Find where the given text appears and provide that cell's center as [X, Y] coordinate. 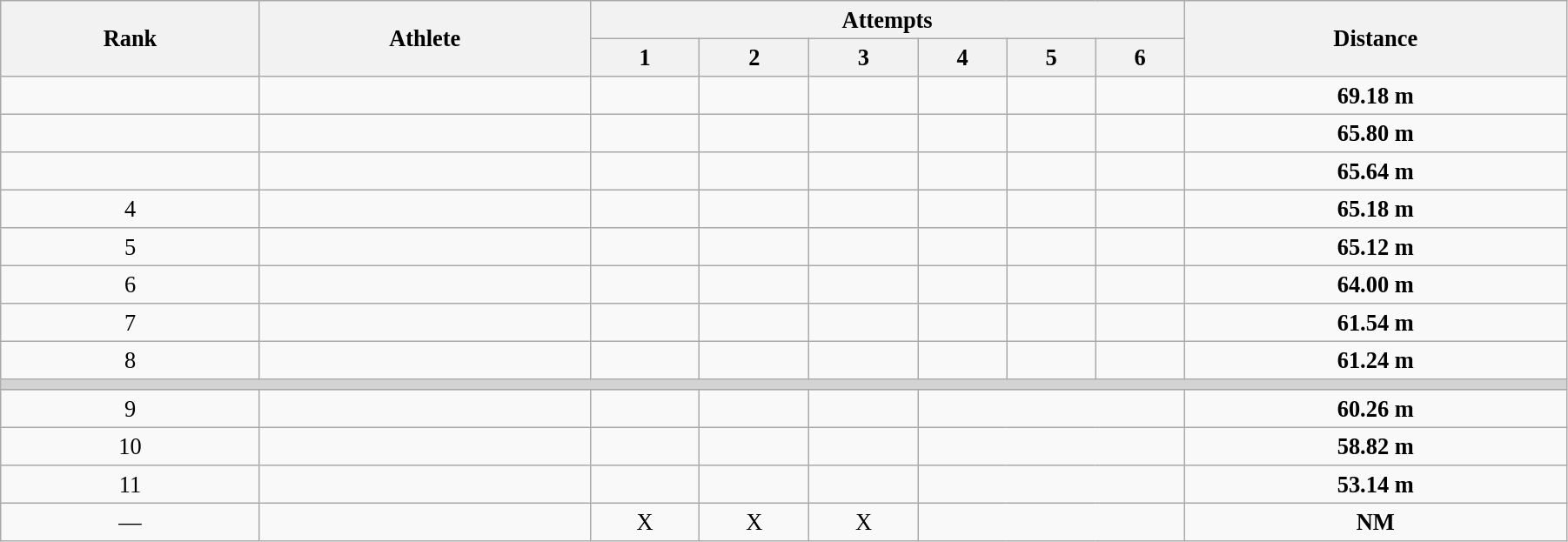
1 [645, 57]
65.12 m [1375, 247]
Athlete [425, 38]
61.24 m [1375, 360]
9 [131, 409]
8 [131, 360]
3 [864, 57]
Distance [1375, 38]
NM [1375, 522]
69.18 m [1375, 95]
Rank [131, 38]
11 [131, 485]
65.18 m [1375, 209]
61.54 m [1375, 323]
10 [131, 446]
7 [131, 323]
53.14 m [1375, 485]
65.64 m [1375, 171]
65.80 m [1375, 133]
Attempts [888, 19]
58.82 m [1375, 446]
64.00 m [1375, 284]
60.26 m [1375, 409]
— [131, 522]
2 [754, 57]
